Determine the (x, y) coordinate at the center of the cell enclosing the given text.  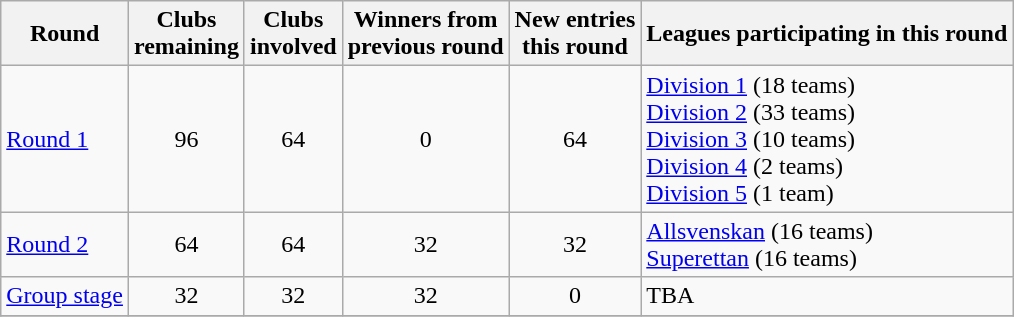
96 (186, 139)
Round 1 (65, 139)
Group stage (65, 296)
Clubsinvolved (293, 34)
Division 1 (18 teams)Division 2 (33 teams)Division 3 (10 teams)Division 4 (2 teams)Division 5 (1 team) (827, 139)
New entriesthis round (575, 34)
Round 2 (65, 244)
Round (65, 34)
Winners fromprevious round (426, 34)
Allsvenskan (16 teams)Superettan (16 teams) (827, 244)
Leagues participating in this round (827, 34)
Clubsremaining (186, 34)
TBA (827, 296)
